Scan for the cell matching the given text and deliver its (x, y) coordinate at center. 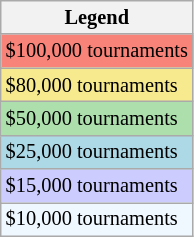
$25,000 tournaments (97, 152)
$10,000 tournaments (97, 219)
Legend (97, 17)
$100,000 tournaments (97, 51)
$15,000 tournaments (97, 186)
$80,000 tournaments (97, 85)
$50,000 tournaments (97, 118)
